Output the [X, Y] coordinate of the center of the cell containing the given text.  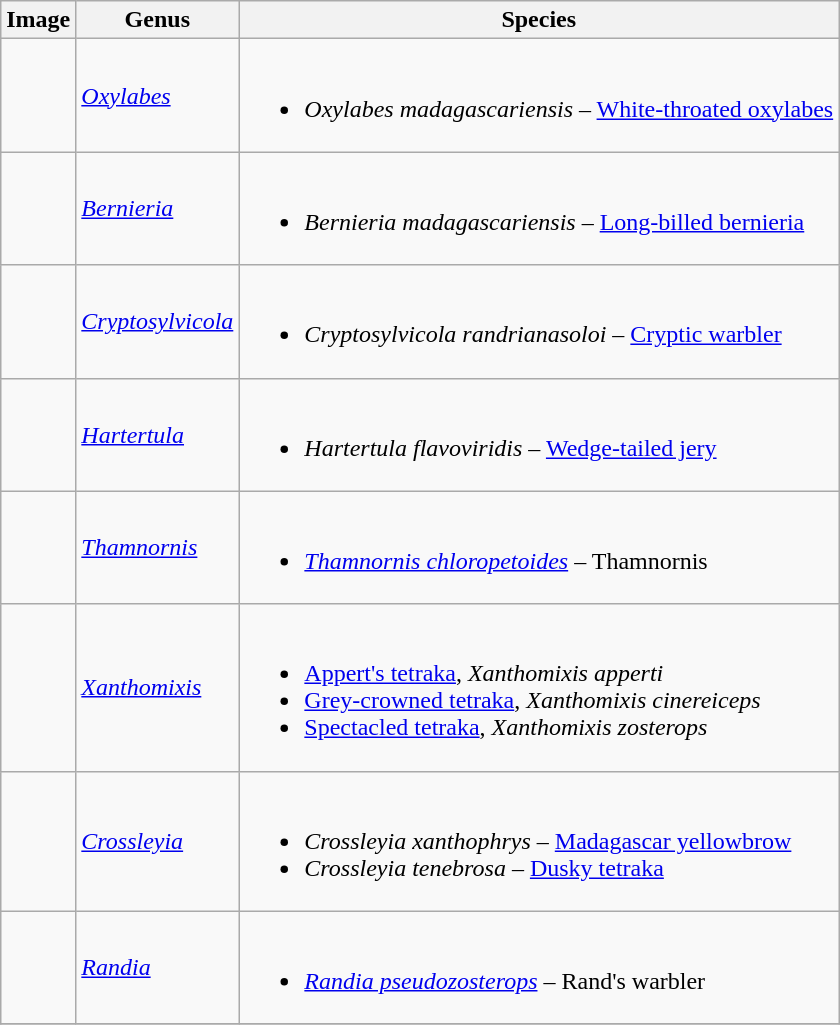
Cryptosylvicola randrianasoloi – Cryptic warbler [539, 322]
Cryptosylvicola [158, 322]
Bernieria [158, 208]
Thamnornis [158, 548]
Xanthomixis [158, 688]
Hartertula flavoviridis – Wedge-tailed jery [539, 434]
Bernieria madagascariensis – Long-billed bernieria [539, 208]
Oxylabes madagascariensis – White-throated oxylabes [539, 96]
Oxylabes [158, 96]
Randia [158, 968]
Thamnornis chloropetoides – Thamnornis [539, 548]
Image [38, 20]
Appert's tetraka, Xanthomixis appertiGrey-crowned tetraka, Xanthomixis cinereicepsSpectacled tetraka, Xanthomixis zosterops [539, 688]
Hartertula [158, 434]
Species [539, 20]
Genus [158, 20]
Randia pseudozosterops – Rand's warbler [539, 968]
Crossleyia [158, 841]
Crossleyia xanthophrys – Madagascar yellowbrowCrossleyia tenebrosa – Dusky tetraka [539, 841]
